Pinpoint the cell where the given text exists, returning its [X, Y] midpoint coordinate. 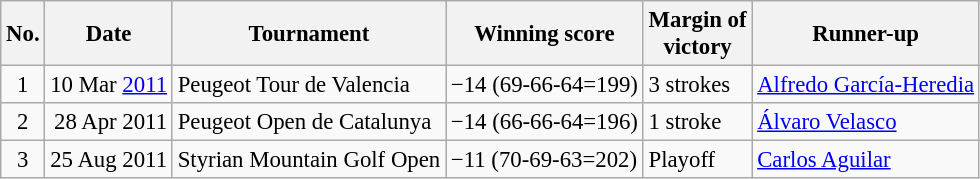
25 Aug 2011 [108, 160]
−14 (66-66-64=196) [545, 122]
10 Mar 2011 [108, 85]
−11 (70-69-63=202) [545, 160]
Tournament [308, 34]
1 [23, 85]
No. [23, 34]
Álvaro Velasco [866, 122]
Playoff [698, 160]
Styrian Mountain Golf Open [308, 160]
Date [108, 34]
Runner-up [866, 34]
Winning score [545, 34]
2 [23, 122]
Peugeot Open de Catalunya [308, 122]
3 [23, 160]
Margin ofvictory [698, 34]
28 Apr 2011 [108, 122]
Carlos Aguilar [866, 160]
−14 (69-66-64=199) [545, 85]
Peugeot Tour de Valencia [308, 85]
1 stroke [698, 122]
3 strokes [698, 85]
Alfredo García-Heredia [866, 85]
